Search for the cell housing the specified text and yield its [X, Y] center coordinate. 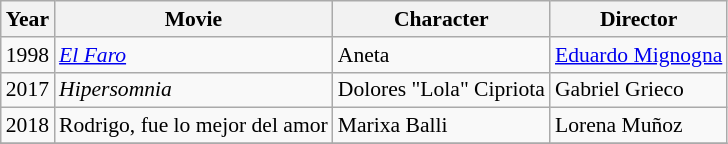
Marixa Balli [442, 126]
Hipersomnia [194, 90]
Aneta [442, 55]
Director [638, 19]
2017 [28, 90]
Movie [194, 19]
Lorena Muñoz [638, 126]
Eduardo Mignogna [638, 55]
Year [28, 19]
Rodrigo, fue lo mejor del amor [194, 126]
El Faro [194, 55]
Character [442, 19]
Gabriel Grieco [638, 90]
Dolores "Lola" Cipriota [442, 90]
2018 [28, 126]
1998 [28, 55]
